Scan for the cell matching the given text and deliver its (X, Y) coordinate at center. 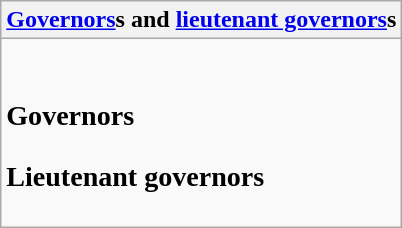
GovernorsLieutenant governors (202, 133)
Governorss and lieutenant governorss (202, 20)
